Find where the given text appears and provide that cell's center as (x, y) coordinate. 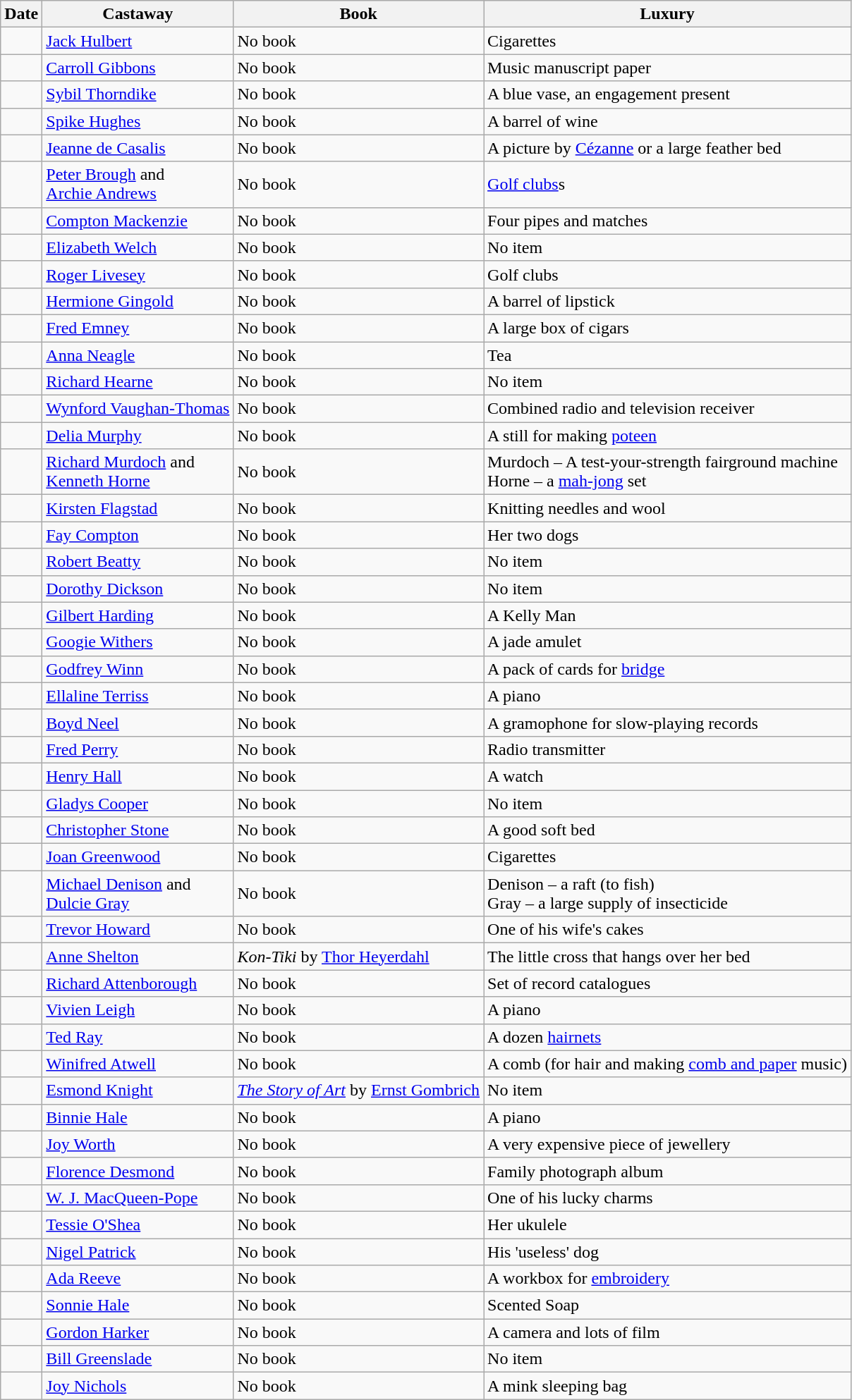
Trevor Howard (138, 930)
One of his lucky charms (667, 1198)
Anne Shelton (138, 957)
A mink sleeping bag (667, 1386)
A barrel of lipstick (667, 301)
Golf clubss (667, 185)
Elizabeth Welch (138, 247)
Family photograph album (667, 1171)
Anna Neagle (138, 355)
W. J. MacQueen-Pope (138, 1198)
Set of record catalogues (667, 983)
A barrel of wine (667, 121)
A workbox for embroidery (667, 1279)
Sybil Thorndike (138, 94)
Delia Murphy (138, 436)
Hermione Gingold (138, 301)
A very expensive piece of jewellery (667, 1144)
Henry Hall (138, 776)
Date (21, 14)
Scented Soap (667, 1306)
Esmond Knight (138, 1091)
Her two dogs (667, 535)
Christopher Stone (138, 830)
Denison – a raft (to fish)Gray – a large supply of insecticide (667, 894)
Fay Compton (138, 535)
A gramophone for slow-playing records (667, 723)
A comb (for hair and making comb and paper music) (667, 1064)
A good soft bed (667, 830)
Jack Hulbert (138, 41)
A Kelly Man (667, 615)
Four pipes and matches (667, 221)
Tessie O'Shea (138, 1224)
Ellaline Terriss (138, 696)
Peter Brough and Archie Andrews (138, 185)
Sonnie Hale (138, 1306)
Her ukulele (667, 1224)
Wynford Vaughan-Thomas (138, 409)
A dozen hairnets (667, 1037)
Winifred Atwell (138, 1064)
Book (358, 14)
Bill Greenslade (138, 1359)
Ada Reeve (138, 1279)
Kirsten Flagstad (138, 508)
Golf clubs (667, 274)
Binnie Hale (138, 1117)
Jeanne de Casalis (138, 148)
Tea (667, 355)
Knitting needles and wool (667, 508)
Nigel Patrick (138, 1251)
A camera and lots of film (667, 1332)
Robert Beatty (138, 562)
A picture by Cézanne or a large feather bed (667, 148)
A large box of cigars (667, 328)
Castaway (138, 14)
A still for making poteen (667, 436)
Radio transmitter (667, 749)
Boyd Neel (138, 723)
Spike Hughes (138, 121)
Dorothy Dickson (138, 589)
Florence Desmond (138, 1171)
Richard Hearne (138, 382)
The Story of Art by Ernst Gombrich (358, 1091)
Gladys Cooper (138, 803)
Fred Perry (138, 749)
A blue vase, an engagement present (667, 94)
Kon-Tiki by Thor Heyerdahl (358, 957)
Roger Livesey (138, 274)
His 'useless' dog (667, 1251)
A watch (667, 776)
Joy Worth (138, 1144)
A jade amulet (667, 642)
Googie Withers (138, 642)
Michael Denison and Dulcie Gray (138, 894)
Joy Nichols (138, 1386)
Fred Emney (138, 328)
Compton Mackenzie (138, 221)
Godfrey Winn (138, 669)
Richard Murdoch and Kenneth Horne (138, 472)
Carroll Gibbons (138, 68)
The little cross that hangs over her bed (667, 957)
Joan Greenwood (138, 857)
Gilbert Harding (138, 615)
Ted Ray (138, 1037)
Luxury (667, 14)
Vivien Leigh (138, 1010)
Richard Attenborough (138, 983)
Music manuscript paper (667, 68)
Gordon Harker (138, 1332)
Combined radio and television receiver (667, 409)
Murdoch – A test-your-strength fairground machineHorne – a mah-jong set (667, 472)
One of his wife's cakes (667, 930)
A pack of cards for bridge (667, 669)
